Return [x, y] of the center of cell containing provided text 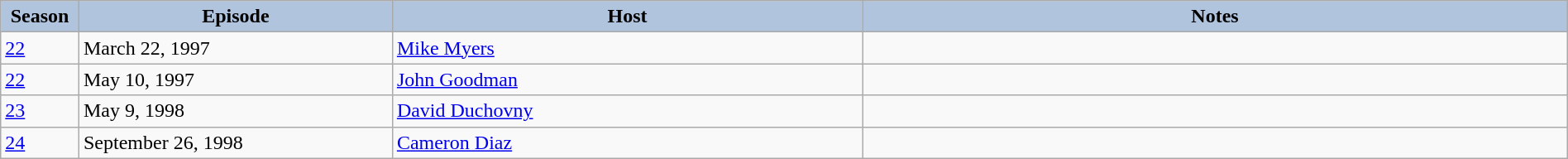
May 9, 1998 [235, 111]
March 22, 1997 [235, 48]
Cameron Diaz [627, 142]
May 10, 1997 [235, 79]
September 26, 1998 [235, 142]
Season [40, 17]
Mike Myers [627, 48]
Episode [235, 17]
23 [40, 111]
John Goodman [627, 79]
David Duchovny [627, 111]
Host [627, 17]
Notes [1216, 17]
24 [40, 142]
